Return the [x, y] coordinate for the center point of the cell that contains the specified text.  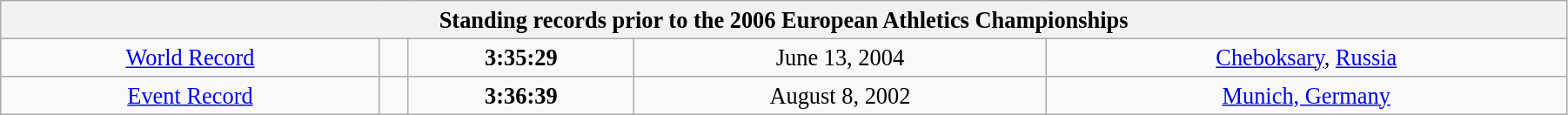
World Record [190, 57]
Munich, Germany [1306, 95]
Standing records prior to the 2006 European Athletics Championships [784, 19]
Event Record [190, 95]
3:35:29 [521, 57]
Cheboksary, Russia [1306, 57]
3:36:39 [521, 95]
August 8, 2002 [841, 95]
June 13, 2004 [841, 57]
